Return the (X, Y) coordinate for the center point of the cell that contains the specified text.  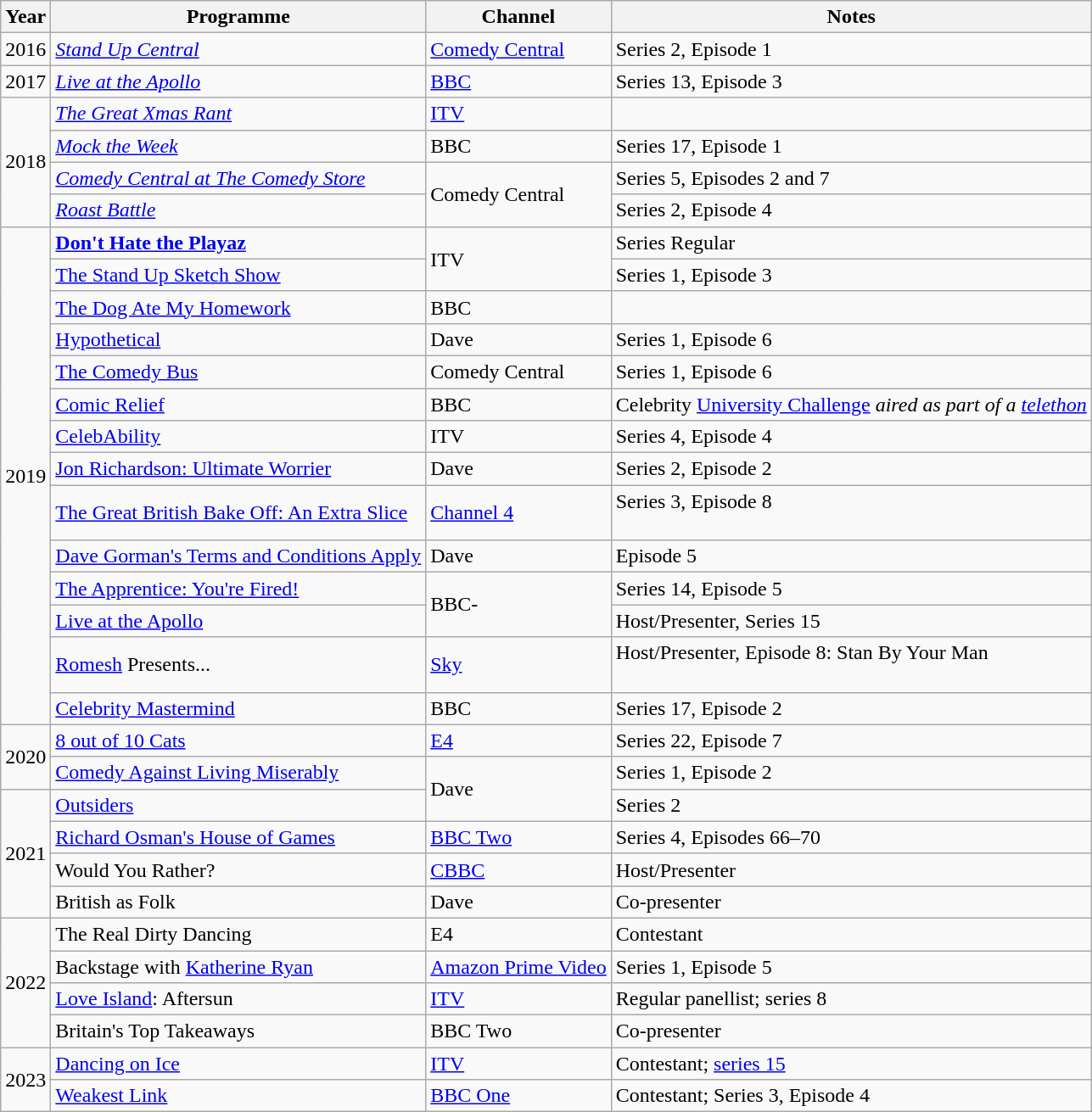
Series Regular (851, 243)
Series 4, Episodes 66–70 (851, 837)
Regular panellist; series 8 (851, 999)
CBBC (518, 869)
The Great Xmas Rant (238, 114)
2019 (25, 475)
2016 (25, 49)
2022 (25, 982)
Channel (518, 17)
Contestant (851, 934)
The Comedy Bus (238, 372)
CelebAbility (238, 437)
Series 2 (851, 805)
Channel 4 (518, 512)
Series 22, Episode 7 (851, 740)
Series 2, Episode 2 (851, 469)
Richard Osman's House of Games (238, 837)
Series 4, Episode 4 (851, 437)
Britain's Top Takeaways (238, 1031)
Roast Battle (238, 210)
Programme (238, 17)
BBC One (518, 1096)
Comic Relief (238, 405)
Series 17, Episode 1 (851, 146)
Weakest Link (238, 1096)
Celebrity University Challenge aired as part of a telethon (851, 405)
2017 (25, 81)
Episode 5 (851, 556)
Romesh Presents... (238, 665)
The Stand Up Sketch Show (238, 275)
Sky (518, 665)
Series 3, Episode 8 (851, 512)
Host/Presenter, Series 15 (851, 621)
2021 (25, 853)
Backstage with Katherine Ryan (238, 966)
Year (25, 17)
Comedy Against Living Miserably (238, 773)
Series 1, Episode 3 (851, 275)
Series 2, Episode 4 (851, 210)
Comedy Central at The Comedy Store (238, 178)
Series 5, Episodes 2 and 7 (851, 178)
Love Island: Aftersun (238, 999)
Amazon Prime Video (518, 966)
Mock the Week (238, 146)
Contestant; series 15 (851, 1064)
The Real Dirty Dancing (238, 934)
8 out of 10 Cats (238, 740)
Would You Rather? (238, 869)
Series 17, Episode 2 (851, 708)
Don't Hate the Playaz (238, 243)
2020 (25, 757)
Dancing on Ice (238, 1064)
Contestant; Series 3, Episode 4 (851, 1096)
Series 1, Episode 5 (851, 966)
Stand Up Central (238, 49)
The Apprentice: You're Fired! (238, 589)
The Great British Bake Off: An Extra Slice (238, 512)
Dave Gorman's Terms and Conditions Apply (238, 556)
British as Folk (238, 902)
Hypothetical (238, 339)
Outsiders (238, 805)
Host/Presenter (851, 869)
Notes (851, 17)
Series 2, Episode 1 (851, 49)
Host/Presenter, Episode 8: Stan By Your Man (851, 665)
Series 14, Episode 5 (851, 589)
The Dog Ate My Homework (238, 307)
Series 1, Episode 2 (851, 773)
Series 13, Episode 3 (851, 81)
Jon Richardson: Ultimate Worrier (238, 469)
Celebrity Mastermind (238, 708)
BBC- (518, 605)
2018 (25, 162)
2023 (25, 1080)
